For the text-containing cell, return its midpoint in [X, Y] coordinate format. 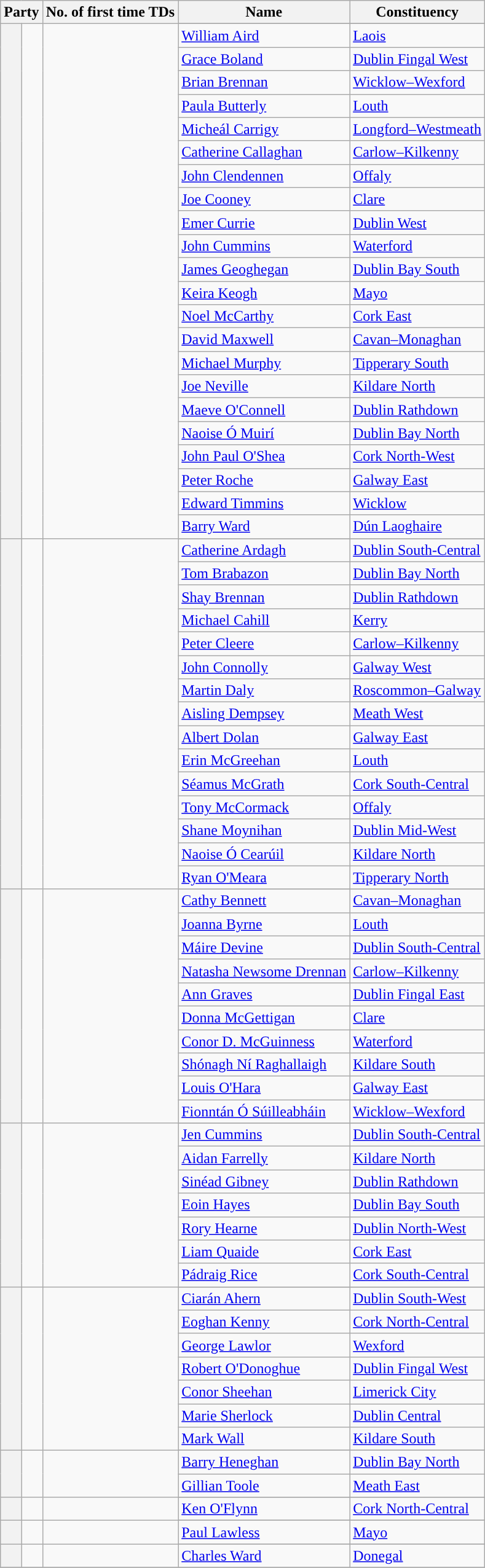
Emer Currie [264, 222]
Catherine Callaghan [264, 152]
Cork North-West [417, 457]
Longford–Westmeath [417, 129]
Fionntán Ó Súilleabháin [264, 1111]
Roscommon–Galway [417, 691]
Peter Cleere [264, 643]
Dublin South-West [417, 1298]
Eoin Hayes [264, 1205]
Michael Murphy [264, 363]
Albert Dolan [264, 737]
Aidan Farrelly [264, 1158]
Charles Ward [264, 1556]
Séamus McGrath [264, 784]
Martin Daly [264, 691]
James Geoghegan [264, 269]
Meath West [417, 714]
Dublin Fingal East [417, 994]
Robert O'Donoghue [264, 1368]
William Aird [264, 36]
Naoise Ó Muirí [264, 433]
Naoise Ó Cearúil [264, 854]
Marie Sherlock [264, 1415]
Pádraig Rice [264, 1275]
Aisling Dempsey [264, 714]
Joe Cooney [264, 199]
John Paul O'Shea [264, 457]
Tipperary North [417, 877]
Barry Ward [264, 527]
Galway West [417, 667]
Catherine Ardagh [264, 550]
Micheál Carrigy [264, 129]
Dublin West [417, 222]
Grace Boland [264, 59]
Conor Sheehan [264, 1392]
Tony McCormack [264, 807]
Eoghan Kenny [264, 1322]
Limerick City [417, 1392]
Paula Butterly [264, 106]
John Clendennen [264, 176]
Rory Hearne [264, 1228]
Party [22, 12]
Ken O'Flynn [264, 1509]
Dún Laoghaire [417, 527]
Donegal [417, 1556]
Mark Wall [264, 1439]
Laois [417, 36]
Erin McGreehan [264, 761]
Donna McGettigan [264, 1017]
Peter Roche [264, 480]
Tipperary South [417, 363]
Dublin Mid-West [417, 831]
Liam Quaide [264, 1252]
Máire Devine [264, 947]
Barry Heneghan [264, 1462]
Wicklow [417, 503]
Louis O'Hara [264, 1088]
Constituency [417, 12]
Shane Moynihan [264, 831]
Gillian Toole [264, 1486]
Keira Keogh [264, 293]
Maeve O'Connell [264, 410]
Ryan O'Meara [264, 877]
Shay Brennan [264, 597]
Noel McCarthy [264, 316]
Jen Cummins [264, 1135]
Ciarán Ahern [264, 1298]
Sinéad Gibney [264, 1182]
Dublin Central [417, 1415]
Name [264, 12]
Cathy Bennett [264, 901]
Ann Graves [264, 994]
Kerry [417, 620]
Natasha Newsome Drennan [264, 971]
Edward Timmins [264, 503]
Michael Cahill [264, 620]
John Cummins [264, 246]
Wexford [417, 1345]
No. of first time TDs [111, 12]
George Lawlor [264, 1345]
Joanna Byrne [264, 924]
Joe Neville [264, 386]
Conor D. McGuinness [264, 1041]
Brian Brennan [264, 82]
Dublin North-West [417, 1228]
David Maxwell [264, 340]
Shónagh Ní Raghallaigh [264, 1065]
Meath East [417, 1486]
John Connolly [264, 667]
Paul Lawless [264, 1532]
Tom Brabazon [264, 573]
